Determine the (x, y) coordinate at the center of the cell enclosing the given text.  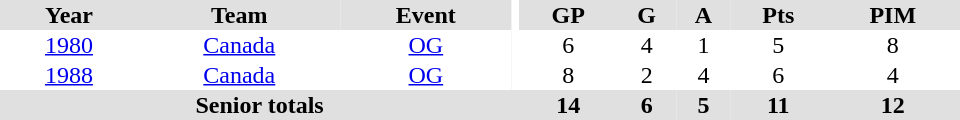
1988 (69, 75)
Pts (778, 15)
2 (646, 75)
12 (893, 105)
11 (778, 105)
A (704, 15)
GP (568, 15)
Year (69, 15)
14 (568, 105)
1 (704, 45)
Senior totals (260, 105)
Event (426, 15)
PIM (893, 15)
G (646, 15)
1980 (69, 45)
Team (240, 15)
